Extract the [X, Y] coordinate from the center of the cell holding the provided text.  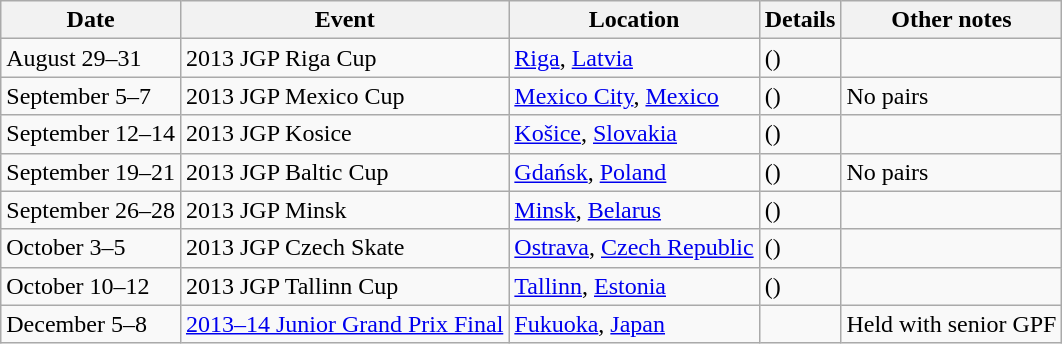
2013–14 Junior Grand Prix Final [344, 324]
2013 JGP Baltic Cup [344, 172]
Minsk, Belarus [634, 210]
Tallinn, Estonia [634, 286]
September 5–7 [91, 96]
Event [344, 20]
Other notes [952, 20]
Riga, Latvia [634, 58]
Held with senior GPF [952, 324]
September 19–21 [91, 172]
2013 JGP Mexico Cup [344, 96]
2013 JGP Czech Skate [344, 248]
September 12–14 [91, 134]
Mexico City, Mexico [634, 96]
August 29–31 [91, 58]
Date [91, 20]
2013 JGP Tallinn Cup [344, 286]
Details [800, 20]
October 10–12 [91, 286]
October 3–5 [91, 248]
Košice, Slovakia [634, 134]
Fukuoka, Japan [634, 324]
2013 JGP Riga Cup [344, 58]
September 26–28 [91, 210]
December 5–8 [91, 324]
2013 JGP Kosice [344, 134]
2013 JGP Minsk [344, 210]
Ostrava, Czech Republic [634, 248]
Gdańsk, Poland [634, 172]
Location [634, 20]
